Output the (x, y) coordinate of the center of the cell containing the given text.  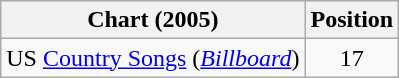
US Country Songs (Billboard) (153, 58)
Chart (2005) (153, 20)
Position (352, 20)
17 (352, 58)
